Provide the (x, y) coordinate of the cell's center where the given text is located.  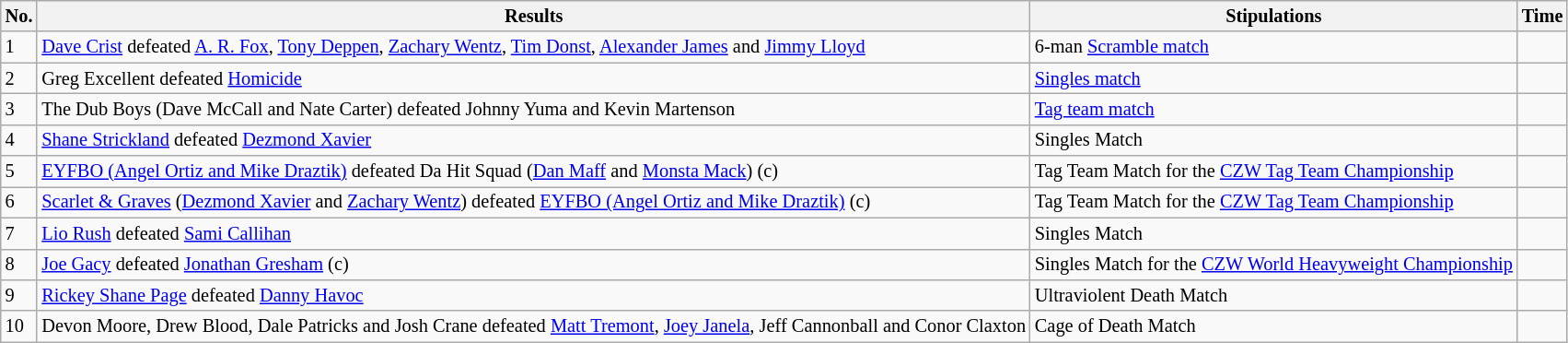
Tag team match (1274, 109)
Rickey Shane Page defeated Danny Havoc (533, 295)
Dave Crist defeated A. R. Fox, Tony Deppen, Zachary Wentz, Tim Donst, Alexander James and Jimmy Lloyd (533, 47)
Greg Excellent defeated Homicide (533, 78)
Lio Rush defeated Sami Callihan (533, 233)
8 (19, 265)
Ultraviolent Death Match (1274, 295)
Shane Strickland defeated Dezmond Xavier (533, 140)
3 (19, 109)
Stipulations (1274, 16)
No. (19, 16)
Time (1543, 16)
5 (19, 171)
4 (19, 140)
6 (19, 202)
10 (19, 326)
Cage of Death Match (1274, 326)
Singles Match for the CZW World Heavyweight Championship (1274, 265)
2 (19, 78)
Joe Gacy defeated Jonathan Gresham (c) (533, 265)
9 (19, 295)
7 (19, 233)
Singles match (1274, 78)
Scarlet & Graves (Dezmond Xavier and Zachary Wentz) defeated EYFBO (Angel Ortiz and Mike Draztik) (c) (533, 202)
Results (533, 16)
EYFBO (Angel Ortiz and Mike Draztik) defeated Da Hit Squad (Dan Maff and Monsta Mack) (c) (533, 171)
6-man Scramble match (1274, 47)
1 (19, 47)
The Dub Boys (Dave McCall and Nate Carter) defeated Johnny Yuma and Kevin Martenson (533, 109)
Devon Moore, Drew Blood, Dale Patricks and Josh Crane defeated Matt Tremont, Joey Janela, Jeff Cannonball and Conor Claxton (533, 326)
